Find where the given text appears and provide that cell's center as [x, y] coordinate. 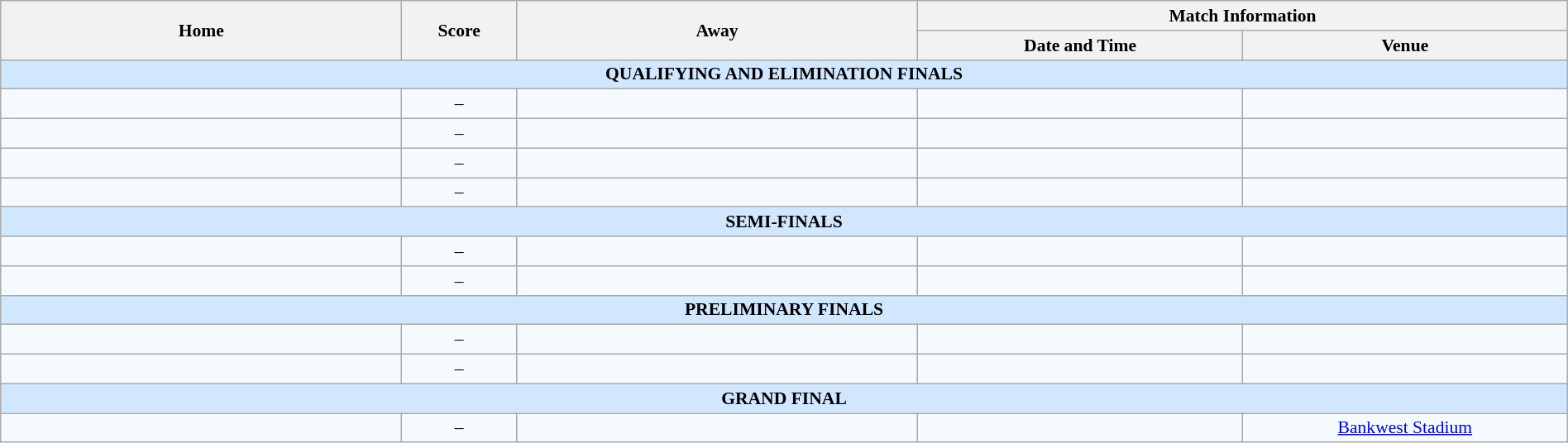
QUALIFYING AND ELIMINATION FINALS [784, 74]
Score [460, 30]
Match Information [1243, 16]
Venue [1404, 45]
SEMI-FINALS [784, 222]
Home [202, 30]
GRAND FINAL [784, 398]
Date and Time [1080, 45]
Away [716, 30]
PRELIMINARY FINALS [784, 310]
Bankwest Stadium [1404, 428]
